Detect which cell encompasses the target text, then output its (X, Y) center coordinate. 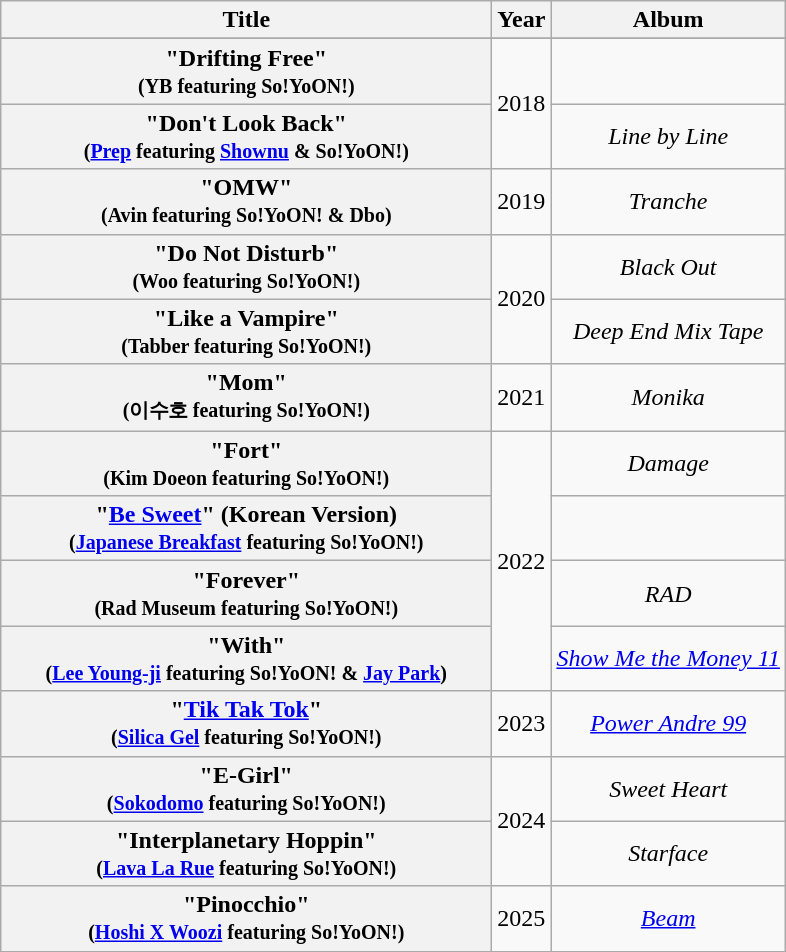
Deep End Mix Tape (668, 332)
Power Andre 99 (668, 724)
RAD (668, 594)
"Forever"(Rad Museum featuring So!YoON!) (246, 594)
"Fort"(Kim Doeon featuring So!YoON!) (246, 464)
Year (522, 20)
Title (246, 20)
Monika (668, 398)
2024 (522, 821)
2020 (522, 299)
Black Out (668, 266)
Album (668, 20)
2025 (522, 918)
"Pinocchio"(Hoshi X Woozi featuring So!YoON!) (246, 918)
Show Me the Money 11 (668, 658)
Beam (668, 918)
"E-Girl"(Sokodomo featuring So!YoON!) (246, 788)
2022 (522, 561)
2021 (522, 398)
"Mom"(이수호 featuring So!YoON!) (246, 398)
2018 (522, 104)
"Do Not Disturb"(Woo featuring So!YoON!) (246, 266)
Line by Line (668, 136)
Damage (668, 464)
"Drifting Free"(YB featuring So!YoON!) (246, 72)
Starface (668, 854)
Tranche (668, 202)
"Tik Tak Tok"(Silica Gel featuring So!YoON!) (246, 724)
"Be Sweet" (Korean Version)(Japanese Breakfast featuring So!YoON!) (246, 528)
"Interplanetary Hoppin"(Lava La Rue featuring So!YoON!) (246, 854)
"Like a Vampire"(Tabber featuring So!YoON!) (246, 332)
"Don't Look Back"(Prep featuring Shownu & So!YoON!) (246, 136)
"With"(Lee Young-ji featuring So!YoON! & Jay Park) (246, 658)
"OMW"(Avin featuring So!YoON! & Dbo) (246, 202)
2023 (522, 724)
Sweet Heart (668, 788)
2019 (522, 202)
